Capture the cell that displays the provided text and extract its (X, Y) central coordinate. 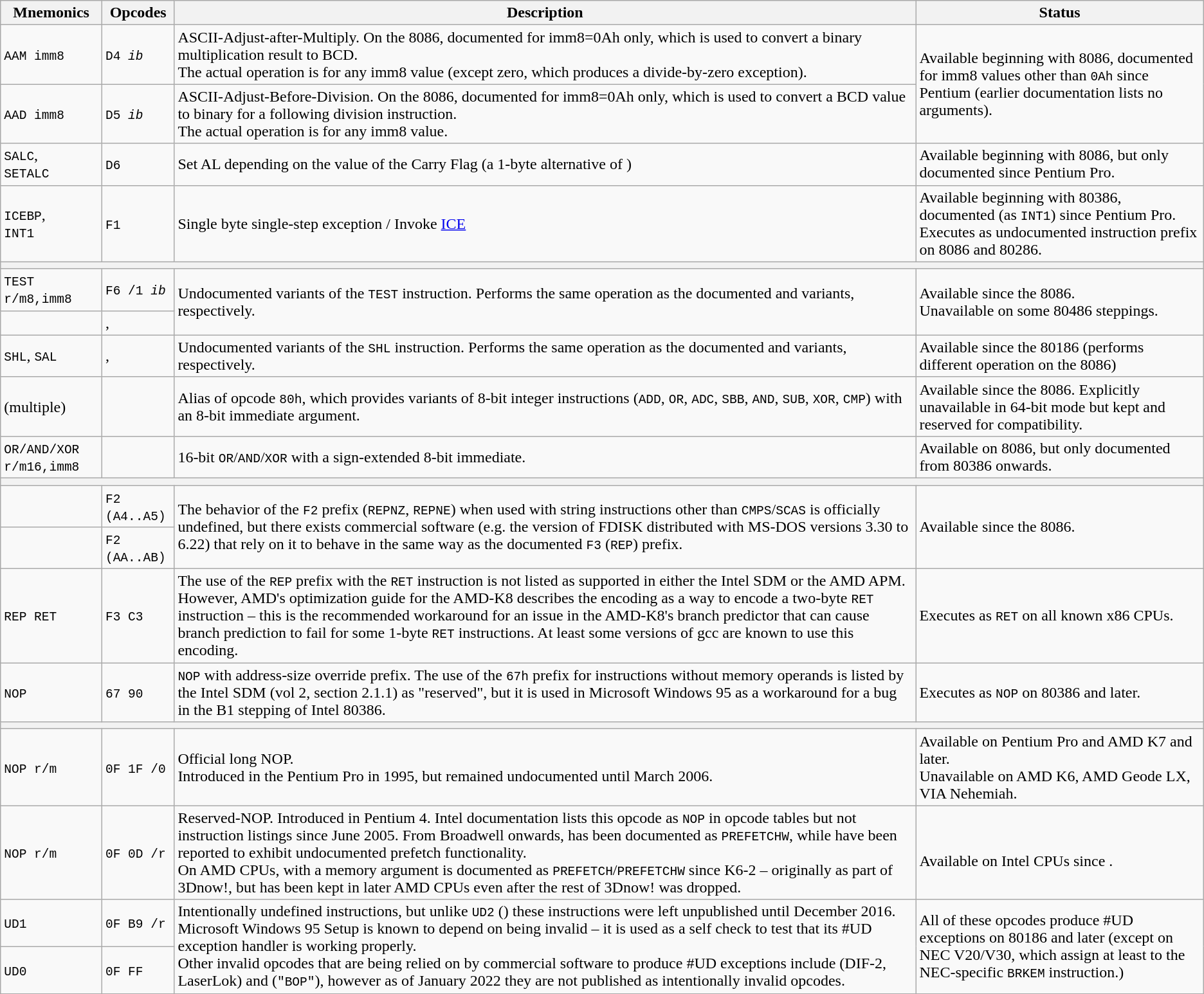
D4 ib (138, 55)
NOP (51, 692)
Available beginning with 80386, documented (as INT1) since Pentium Pro. Executes as undocumented instruction prefix on 8086 and 80286. (1060, 224)
ICEBP,INT1 (51, 224)
Available since the 8086. (1060, 527)
F1 (138, 224)
Available beginning with 8086, documented for imm8 values other than 0Ah since Pentium (earlier documentation lists no arguments). (1060, 84)
Mnemonics (51, 13)
0F 0D /r (138, 853)
Opcodes (138, 13)
0F 1F /0 (138, 768)
0F B9 /r (138, 923)
Official long NOP.Introduced in the Pentium Pro in 1995, but remained undocumented until March 2006. (545, 768)
AAD imm8 (51, 114)
OR/AND/XOR r/m16,imm8 (51, 456)
(multiple) (51, 406)
UD0 (51, 970)
Available since the 8086.Unavailable on some 80486 steppings. (1060, 302)
D6 (138, 165)
Set AL depending on the value of the Carry Flag (a 1-byte alternative of ) (545, 165)
REP RET (51, 616)
UD1 (51, 923)
16-bit OR/AND/XOR with a sign-extended 8-bit immediate. (545, 456)
Alias of opcode 80h, which provides variants of 8-bit integer instructions (ADD, OR, ADC, SBB, AND, SUB, XOR, CMP) with an 8-bit immediate argument. (545, 406)
F6 /1 ib (138, 289)
Available on Pentium Pro and AMD K7 and later.Unavailable on AMD K6, AMD Geode LX, VIA Nehemiah. (1060, 768)
Available beginning with 8086, but only documented since Pentium Pro. (1060, 165)
F2 (AA..AB) (138, 548)
Undocumented variants of the TEST instruction. Performs the same operation as the documented and variants, respectively. (545, 302)
Undocumented variants of the SHL instruction. Performs the same operation as the documented and variants, respectively. (545, 356)
AAM imm8 (51, 55)
TEST r/m8,imm8 (51, 289)
Description (545, 13)
D5 ib (138, 114)
Available on 8086, but only documented from 80386 onwards. (1060, 456)
67 90 (138, 692)
All of these opcodes produce #UD exceptions on 80186 and later (except on NEC V20/V30, which assign at least to the NEC-specific BRKEM instruction.) (1060, 946)
SHL, SAL (51, 356)
Executes as RET on all known x86 CPUs. (1060, 616)
Status (1060, 13)
Executes as NOP on 80386 and later. (1060, 692)
Available since the 8086. Explicitly unavailable in 64-bit mode but kept and reserved for compatibility. (1060, 406)
F3 C3 (138, 616)
Available on Intel CPUs since . (1060, 853)
Single byte single-step exception / Invoke ICE (545, 224)
0F FF (138, 970)
SALC,SETALC (51, 165)
Available since the 80186 (performs different operation on the 8086) (1060, 356)
F2 (A4..A5) (138, 505)
